From the cell containing the given text, extract its center point as [x, y] coordinate. 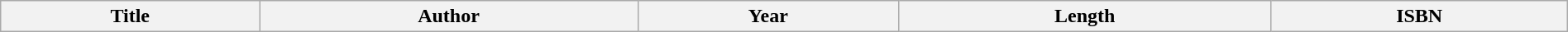
Title [131, 16]
Year [767, 16]
ISBN [1419, 16]
Author [449, 16]
Length [1085, 16]
